Find where the given text appears and provide that cell's center as [X, Y] coordinate. 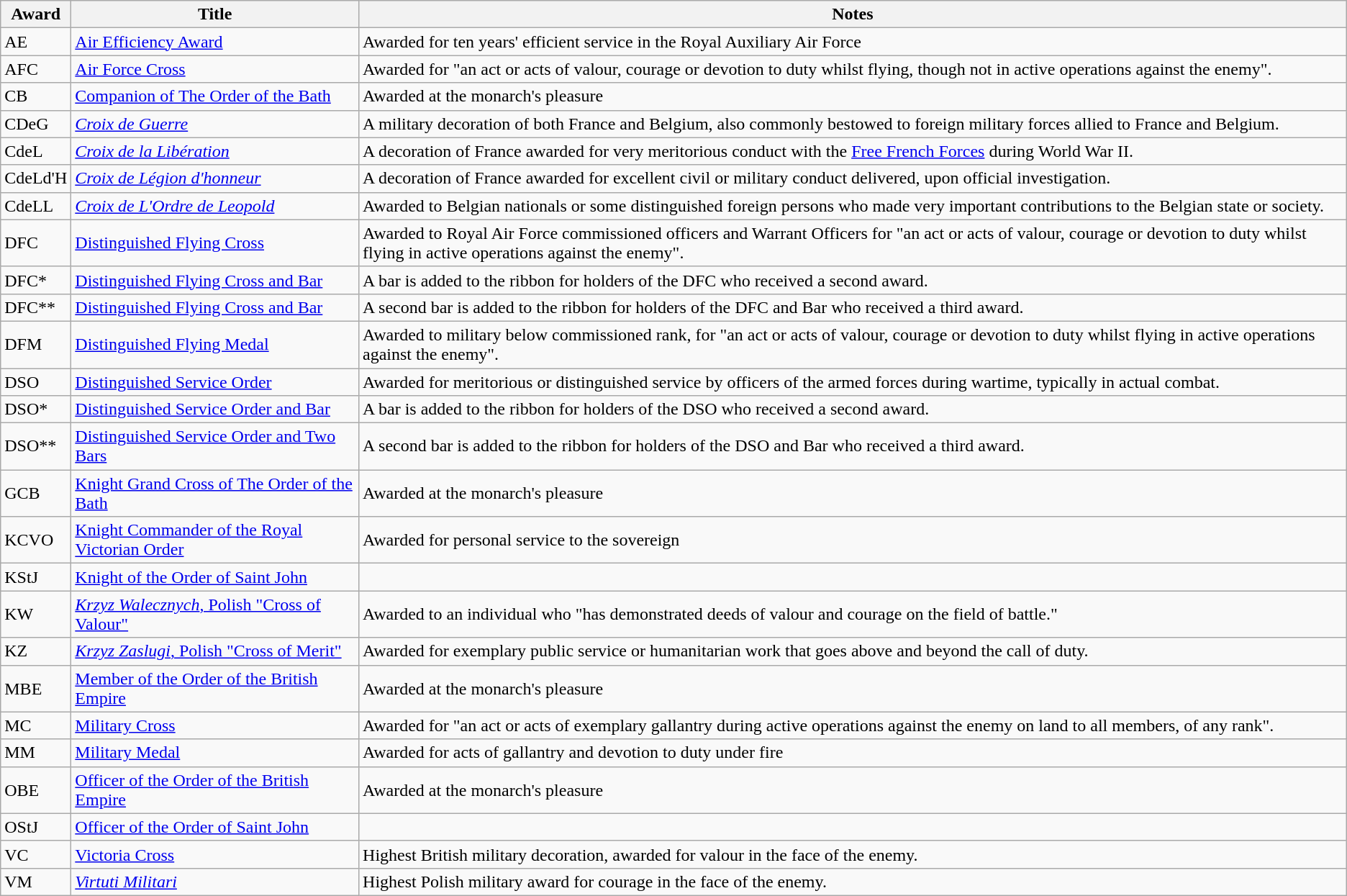
Distinguished Service Order and Two Bars [215, 446]
Victoria Cross [215, 854]
DSO [36, 382]
DFC* [36, 280]
Croix de la Libération [215, 151]
Krzyz Zaslugi, Polish "Cross of Merit" [215, 651]
OStJ [36, 827]
Croix de Guerre [215, 124]
Croix de L'Ordre de Leopold [215, 206]
Highest British military decoration, awarded for valour in the face of the enemy. [853, 854]
Notes [853, 14]
Awarded for exemplary public service or humanitarian work that goes above and beyond the call of duty. [853, 651]
Member of the Order of the British Empire [215, 688]
A bar is added to the ribbon for holders of the DSO who received a second award. [853, 409]
MM [36, 753]
Awarded for personal service to the sovereign [853, 540]
Air Force Cross [215, 69]
CdeL [36, 151]
CB [36, 96]
Awarded for meritorious or distinguished service by officers of the armed forces during wartime, typically in actual combat. [853, 382]
CDeG [36, 124]
A decoration of France awarded for very meritorious conduct with the Free French Forces during World War II. [853, 151]
Award [36, 14]
KStJ [36, 577]
A bar is added to the ribbon for holders of the DFC who received a second award. [853, 280]
Military Medal [215, 753]
Krzyz Walecznych, Polish "Cross of Valour" [215, 615]
KCVO [36, 540]
OBE [36, 790]
Distinguished Flying Cross [215, 243]
Officer of the Order of Saint John [215, 827]
A decoration of France awarded for excellent civil or military conduct delivered, upon official investigation. [853, 178]
Distinguished Flying Medal [215, 344]
Awarded for "an act or acts of exemplary gallantry during active operations against the enemy on land to all members, of any rank". [853, 725]
GCB [36, 494]
Knight Grand Cross of The Order of the Bath [215, 494]
MBE [36, 688]
DSO* [36, 409]
Awarded for "an act or acts of valour, courage or devotion to duty whilst flying, though not in active operations against the enemy". [853, 69]
KZ [36, 651]
VM [36, 882]
CdeLd'H [36, 178]
Knight Commander of the Royal Victorian Order [215, 540]
Title [215, 14]
VC [36, 854]
Awarded for ten years' efficient service in the Royal Auxiliary Air Force [853, 42]
DFC [36, 243]
DFM [36, 344]
Officer of the Order of the British Empire [215, 790]
Awarded to Belgian nationals or some distinguished foreign persons who made very important contributions to the Belgian state or society. [853, 206]
A second bar is added to the ribbon for holders of the DFC and Bar who received a third award. [853, 307]
Military Cross [215, 725]
CdeLL [36, 206]
MC [36, 725]
Companion of The Order of the Bath [215, 96]
Distinguished Service Order [215, 382]
A second bar is added to the ribbon for holders of the DSO and Bar who received a third award. [853, 446]
Distinguished Service Order and Bar [215, 409]
Virtuti Militari [215, 882]
Awarded to an individual who "has demonstrated deeds of valour and courage on the field of battle." [853, 615]
AFC [36, 69]
Air Efficiency Award [215, 42]
DSO** [36, 446]
Knight of the Order of Saint John [215, 577]
KW [36, 615]
Highest Polish military award for courage in the face of the enemy. [853, 882]
A military decoration of both France and Belgium, also commonly bestowed to foreign military forces allied to France and Belgium. [853, 124]
Croix de Légion d'honneur [215, 178]
AE [36, 42]
DFC** [36, 307]
Awarded for acts of gallantry and devotion to duty under fire [853, 753]
